Locate the cell with the specified text and output its (x, y) center coordinate. 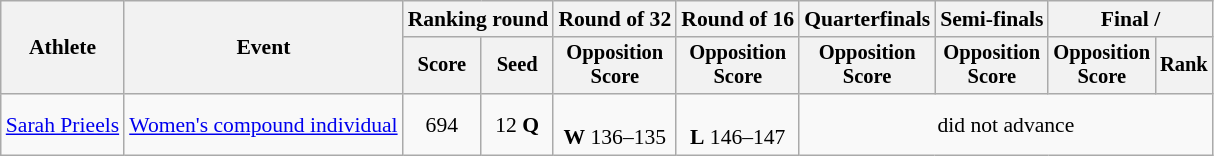
Women's compound individual (263, 124)
Rank (1184, 66)
did not advance (1006, 124)
Round of 32 (614, 19)
W 136–135 (614, 124)
L 146–147 (738, 124)
Round of 16 (738, 19)
Semi-finals (992, 19)
Sarah Prieels (62, 124)
Ranking round (478, 19)
Athlete (62, 48)
Seed (517, 66)
Quarterfinals (867, 19)
694 (442, 124)
Final / (1130, 19)
Event (263, 48)
Score (442, 66)
12 Q (517, 124)
